Detect which cell encompasses the target text, then output its [x, y] center coordinate. 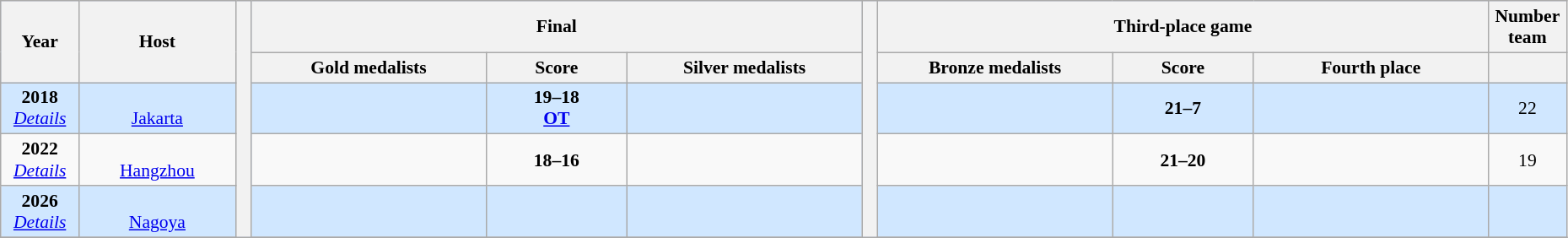
Bronze medalists [994, 68]
Hangzhou [158, 160]
Number team [1527, 27]
Gold medalists [369, 68]
2026 Details [40, 211]
Third-place game [1183, 27]
Final [557, 27]
Jakarta [158, 108]
2022 Details [40, 160]
Fourth place [1371, 68]
Silver medalists [744, 68]
Nagoya [158, 211]
Host [158, 42]
18–16 [557, 160]
19–18 OT [557, 108]
Year [40, 42]
2018 Details [40, 108]
19 [1527, 160]
21–20 [1183, 160]
21–7 [1183, 108]
22 [1527, 108]
